Capture the cell that displays the provided text and extract its [X, Y] central coordinate. 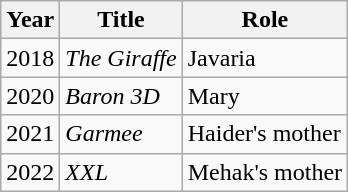
The Giraffe [121, 58]
2022 [30, 172]
Mary [264, 96]
Mehak's mother [264, 172]
Haider's mother [264, 134]
Year [30, 20]
XXL [121, 172]
Garmee [121, 134]
2021 [30, 134]
2020 [30, 96]
Javaria [264, 58]
Baron 3D [121, 96]
Role [264, 20]
2018 [30, 58]
Title [121, 20]
